Extract the [x, y] coordinate from the center of the cell holding the provided text.  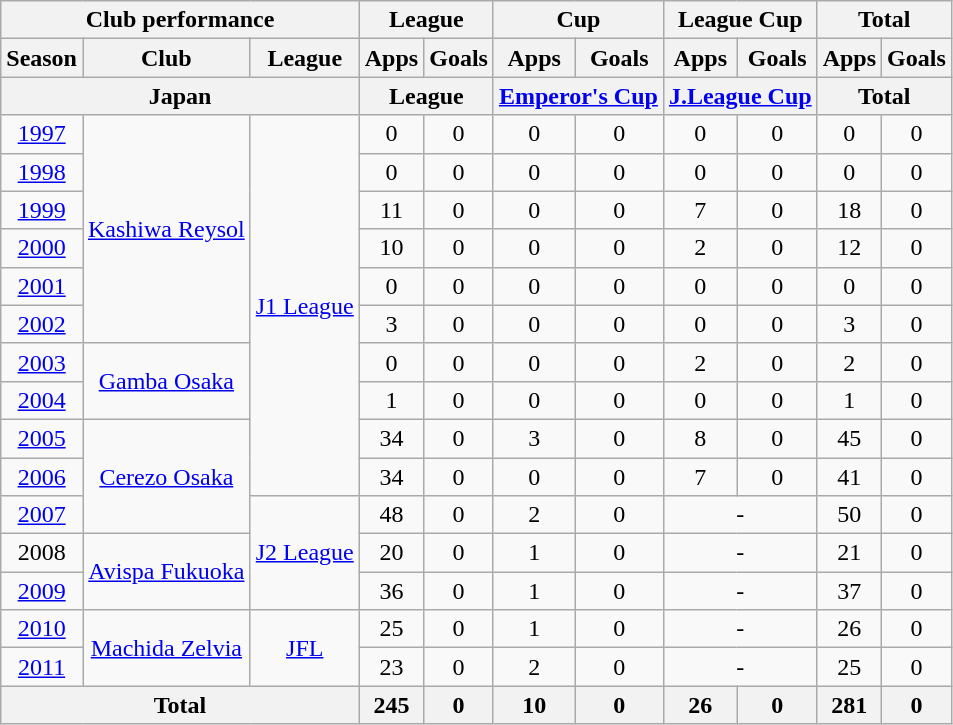
48 [391, 515]
2003 [42, 362]
Avispa Fukuoka [166, 572]
JFL [304, 648]
23 [391, 667]
11 [391, 210]
Kashiwa Reysol [166, 229]
50 [849, 515]
20 [391, 553]
1999 [42, 210]
2001 [42, 286]
41 [849, 477]
2004 [42, 400]
245 [391, 705]
2002 [42, 324]
21 [849, 553]
1997 [42, 134]
2007 [42, 515]
2000 [42, 248]
Cup [578, 20]
League Cup [740, 20]
Gamba Osaka [166, 381]
2005 [42, 438]
1998 [42, 172]
Japan [180, 96]
2009 [42, 591]
2011 [42, 667]
37 [849, 591]
Cerezo Osaka [166, 476]
281 [849, 705]
36 [391, 591]
J2 League [304, 553]
18 [849, 210]
Emperor's Cup [578, 96]
12 [849, 248]
8 [700, 438]
Club [166, 58]
2010 [42, 629]
45 [849, 438]
2008 [42, 553]
J.League Cup [740, 96]
Club performance [180, 20]
J1 League [304, 306]
Machida Zelvia [166, 648]
2006 [42, 477]
Season [42, 58]
